Scan for the cell matching the given text and deliver its [X, Y] coordinate at center. 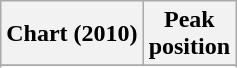
Peakposition [189, 34]
Chart (2010) [72, 34]
